Return the (X, Y) coordinate for the center point of the cell that contains the specified text.  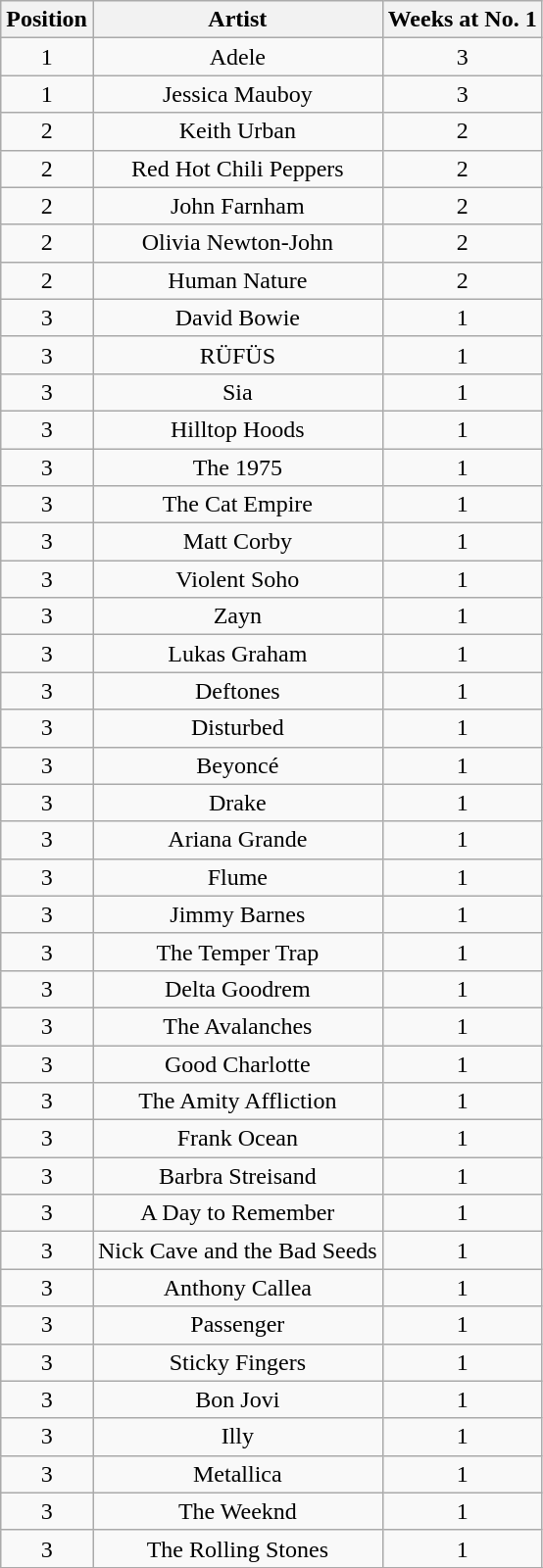
Violent Soho (237, 579)
Sticky Fingers (237, 1362)
Matt Corby (237, 542)
RÜFÜS (237, 355)
Adele (237, 57)
Beyoncé (237, 765)
Hilltop Hoods (237, 429)
Lukas Graham (237, 654)
Bon Jovi (237, 1399)
Frank Ocean (237, 1139)
Weeks at No. 1 (463, 20)
Artist (237, 20)
David Bowie (237, 318)
The Rolling Stones (237, 1548)
The Temper Trap (237, 952)
Barbra Streisand (237, 1176)
Olivia Newton-John (237, 243)
Drake (237, 803)
Passenger (237, 1325)
The Avalanches (237, 1026)
Delta Goodrem (237, 989)
Zayn (237, 616)
Flume (237, 877)
Illy (237, 1437)
Keith Urban (237, 131)
Red Hot Chili Peppers (237, 169)
Anthony Callea (237, 1288)
The Weeknd (237, 1511)
Jimmy Barnes (237, 914)
The Amity Affliction (237, 1102)
Deftones (237, 691)
Jessica Mauboy (237, 94)
The 1975 (237, 467)
Nick Cave and the Bad Seeds (237, 1250)
John Farnham (237, 206)
Good Charlotte (237, 1063)
Position (47, 20)
Sia (237, 392)
Human Nature (237, 280)
Metallica (237, 1474)
The Cat Empire (237, 505)
Disturbed (237, 728)
A Day to Remember (237, 1213)
Ariana Grande (237, 840)
